Search for the cell housing the specified text and yield its [X, Y] center coordinate. 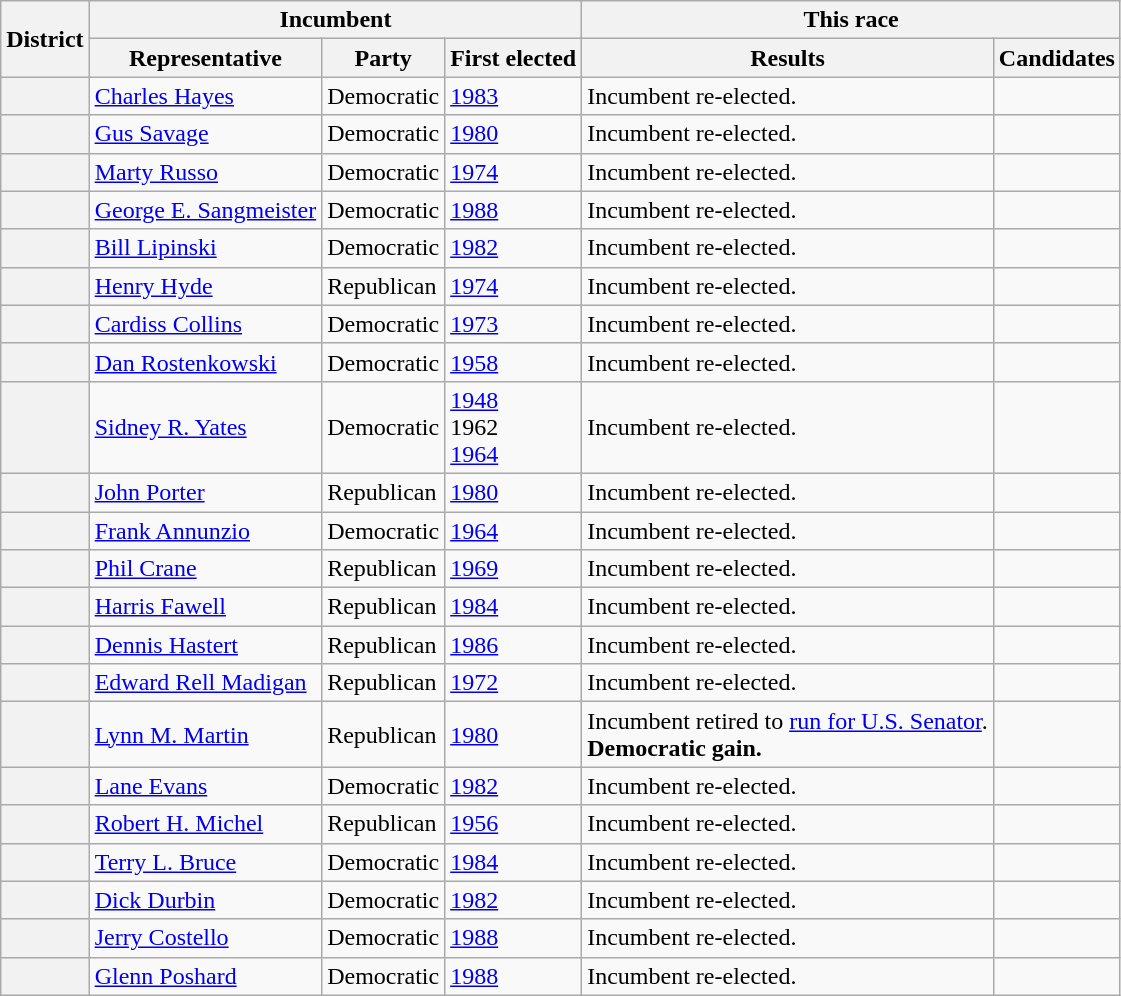
Dennis Hastert [206, 645]
Robert H. Michel [206, 824]
John Porter [206, 492]
Charles Hayes [206, 96]
George E. Sangmeister [206, 210]
Jerry Costello [206, 938]
1986 [514, 645]
District [45, 39]
Gus Savage [206, 134]
Lynn M. Martin [206, 734]
1969 [514, 569]
Edward Rell Madigan [206, 683]
Incumbent retired to run for U.S. Senator.Democratic gain. [788, 734]
Representative [206, 58]
Henry Hyde [206, 286]
1983 [514, 96]
1964 [514, 531]
Lane Evans [206, 786]
Terry L. Bruce [206, 862]
Candidates [1056, 58]
Party [384, 58]
1958 [514, 362]
This race [852, 20]
Dan Rostenkowski [206, 362]
Marty Russo [206, 172]
1973 [514, 324]
1972 [514, 683]
Sidney R. Yates [206, 427]
Dick Durbin [206, 900]
1956 [514, 824]
First elected [514, 58]
Cardiss Collins [206, 324]
Harris Fawell [206, 607]
Incumbent [336, 20]
Glenn Poshard [206, 976]
Bill Lipinski [206, 248]
Frank Annunzio [206, 531]
Results [788, 58]
Phil Crane [206, 569]
19481962 1964 [514, 427]
